Output the (X, Y) coordinate of the center of the cell containing the given text.  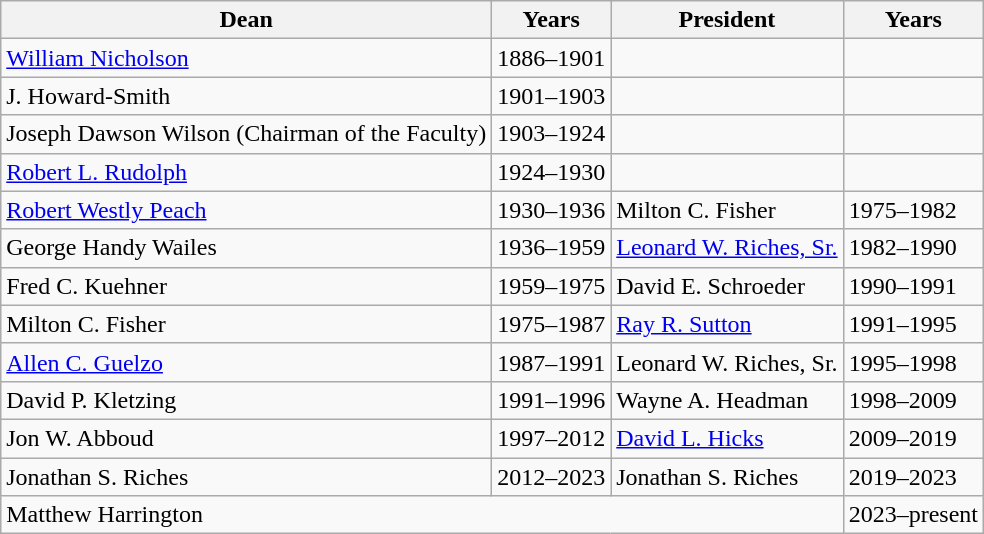
William Nicholson (246, 58)
2019–2023 (913, 477)
David P. Kletzing (246, 400)
1995–1998 (913, 362)
David E. Schroeder (727, 286)
Ray R. Sutton (727, 324)
1975–1982 (913, 210)
1901–1903 (552, 96)
1987–1991 (552, 362)
1991–1995 (913, 324)
2023–present (913, 515)
Matthew Harrington (422, 515)
1930–1936 (552, 210)
1924–1930 (552, 172)
Robert L. Rudolph (246, 172)
1936–1959 (552, 248)
Fred C. Kuehner (246, 286)
J. Howard-Smith (246, 96)
1990–1991 (913, 286)
Robert Westly Peach (246, 210)
1903–1924 (552, 134)
1886–1901 (552, 58)
Dean (246, 20)
Jon W. Abboud (246, 438)
2009–2019 (913, 438)
1991–1996 (552, 400)
Allen C. Guelzo (246, 362)
President (727, 20)
1975–1987 (552, 324)
2012–2023 (552, 477)
George Handy Wailes (246, 248)
1982–1990 (913, 248)
Joseph Dawson Wilson (Chairman of the Faculty) (246, 134)
David L. Hicks (727, 438)
1959–1975 (552, 286)
1997–2012 (552, 438)
Wayne A. Headman (727, 400)
1998–2009 (913, 400)
